Extract the (x, y) coordinate from the center of the cell holding the provided text.  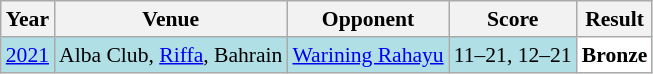
Venue (170, 19)
2021 (28, 55)
11–21, 12–21 (513, 55)
Year (28, 19)
Warining Rahayu (368, 55)
Alba Club, Riffa, Bahrain (170, 55)
Result (615, 19)
Opponent (368, 19)
Score (513, 19)
Bronze (615, 55)
